Locate the cell with the specified text and output its (x, y) center coordinate. 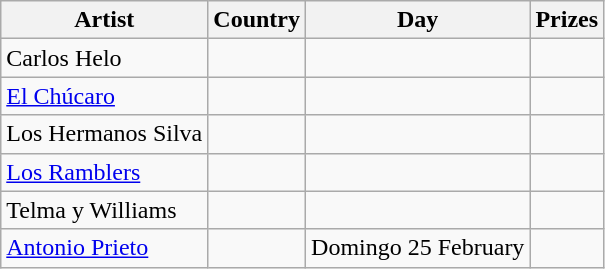
Day (418, 20)
Los Hermanos Silva (104, 134)
Prizes (567, 20)
Artist (104, 20)
Domingo 25 February (418, 248)
Carlos Helo (104, 58)
Antonio Prieto (104, 248)
Country (257, 20)
Telma y Williams (104, 210)
El Chúcaro (104, 96)
Los Ramblers (104, 172)
